Determine the [x, y] coordinate at the center of the cell enclosing the given text.  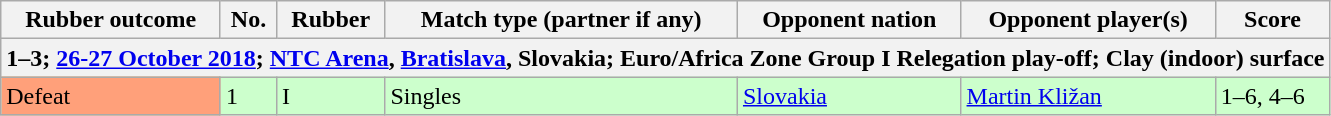
Score [1272, 20]
Defeat [111, 96]
1–3; 26-27 October 2018; NTC Arena, Bratislava, Slovakia; Euro/Africa Zone Group I Relegation play-off; Clay (indoor) surface [666, 58]
Rubber [331, 20]
Match type (partner if any) [562, 20]
1 [248, 96]
Rubber outcome [111, 20]
Opponent player(s) [1088, 20]
Opponent nation [849, 20]
1–6, 4–6 [1272, 96]
I [331, 96]
Singles [562, 96]
Martin Kližan [1088, 96]
No. [248, 20]
Slovakia [849, 96]
